Provide the (X, Y) coordinate of the cell's center where the given text is located.  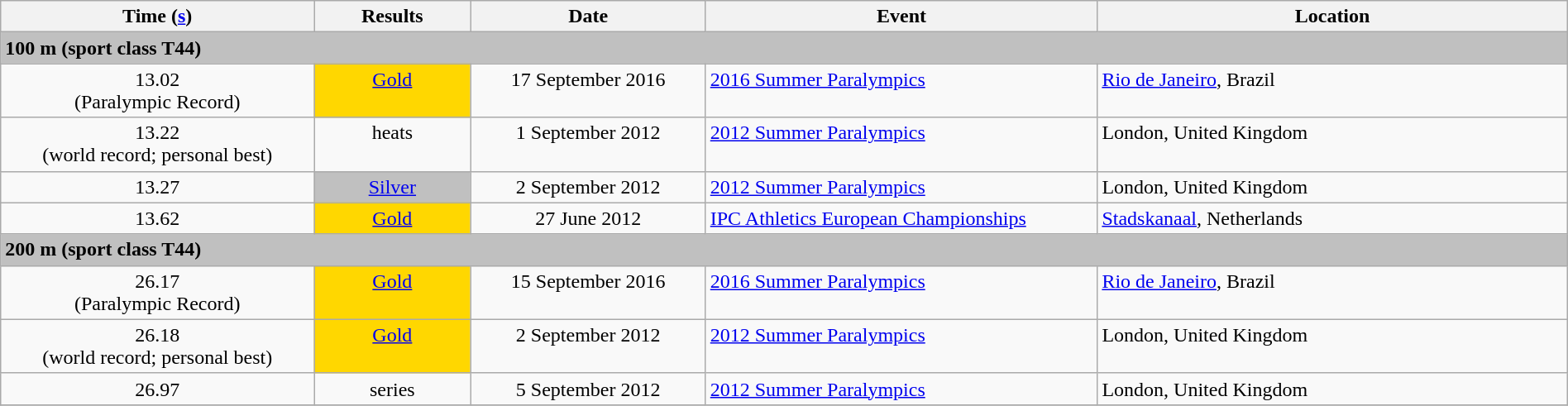
100 m (sport class T44) (784, 48)
17 September 2016 (588, 91)
Event (901, 17)
15 September 2016 (588, 293)
heats (392, 144)
26.17(Paralympic Record) (157, 293)
13.22(world record; personal best) (157, 144)
Location (1332, 17)
26.18(world record; personal best) (157, 346)
Date (588, 17)
Stadskanaal, Netherlands (1332, 218)
1 September 2012 (588, 144)
13.02(Paralympic Record) (157, 91)
200 m (sport class T44) (784, 250)
Results (392, 17)
26.97 (157, 389)
13.27 (157, 187)
13.62 (157, 218)
Time (s) (157, 17)
Silver (392, 187)
series (392, 389)
IPC Athletics European Championships (901, 218)
27 June 2012 (588, 218)
5 September 2012 (588, 389)
